For the text-containing cell, return its midpoint in (X, Y) coordinate format. 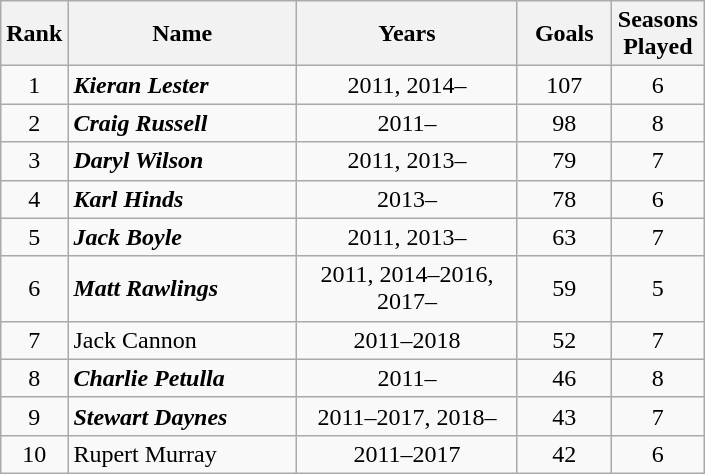
42 (564, 454)
2013– (406, 199)
Rank (34, 34)
Craig Russell (182, 123)
Name (182, 34)
3 (34, 161)
107 (564, 85)
10 (34, 454)
43 (564, 416)
2011–2018 (406, 340)
Goals (564, 34)
Karl Hinds (182, 199)
2011, 2014– (406, 85)
Stewart Daynes (182, 416)
98 (564, 123)
4 (34, 199)
2 (34, 123)
2011, 2014–2016, 2017– (406, 288)
Daryl Wilson (182, 161)
Years (406, 34)
2011–2017 (406, 454)
Jack Boyle (182, 237)
78 (564, 199)
2011–2017, 2018– (406, 416)
79 (564, 161)
46 (564, 378)
59 (564, 288)
1 (34, 85)
Kieran Lester (182, 85)
Rupert Murray (182, 454)
9 (34, 416)
52 (564, 340)
Matt Rawlings (182, 288)
Charlie Petulla (182, 378)
63 (564, 237)
Seasons Played (658, 34)
Jack Cannon (182, 340)
